Pinpoint the cell where the given text exists, returning its [x, y] midpoint coordinate. 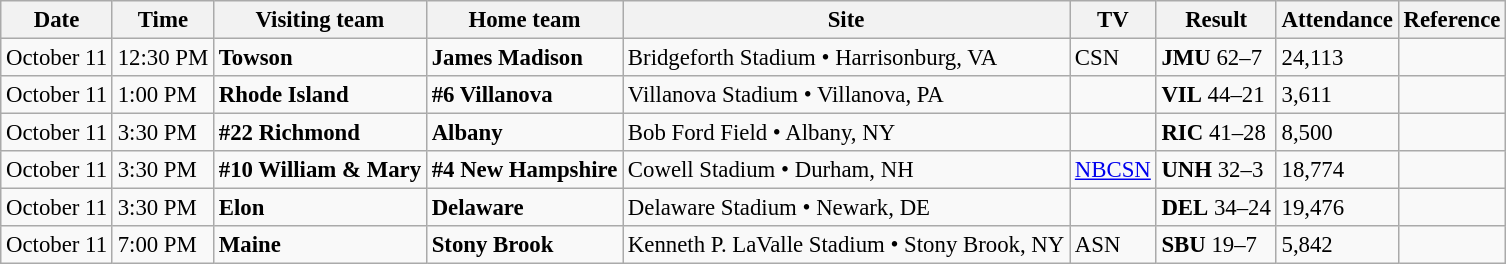
3,611 [1337, 95]
#6 Villanova [524, 95]
18,774 [1337, 170]
Albany [524, 133]
VIL 44–21 [1216, 95]
Date [57, 20]
7:00 PM [162, 245]
Towson [320, 58]
Attendance [1337, 20]
Delaware [524, 208]
Visiting team [320, 20]
Site [846, 20]
1:00 PM [162, 95]
CSN [1114, 58]
ASN [1114, 245]
#10 William & Mary [320, 170]
Stony Brook [524, 245]
TV [1114, 20]
Bob Ford Field • Albany, NY [846, 133]
Time [162, 20]
5,842 [1337, 245]
19,476 [1337, 208]
RIC 41–28 [1216, 133]
DEL 34–24 [1216, 208]
Elon [320, 208]
12:30 PM [162, 58]
8,500 [1337, 133]
NBCSN [1114, 170]
Result [1216, 20]
Rhode Island [320, 95]
UNH 32–3 [1216, 170]
#22 Richmond [320, 133]
Bridgeforth Stadium • Harrisonburg, VA [846, 58]
Reference [1452, 20]
#4 New Hampshire [524, 170]
James Madison [524, 58]
Villanova Stadium • Villanova, PA [846, 95]
JMU 62–7 [1216, 58]
24,113 [1337, 58]
Cowell Stadium • Durham, NH [846, 170]
Home team [524, 20]
SBU 19–7 [1216, 245]
Maine [320, 245]
Kenneth P. LaValle Stadium • Stony Brook, NY [846, 245]
Delaware Stadium • Newark, DE [846, 208]
